Return (X, Y) of the center of cell containing provided text 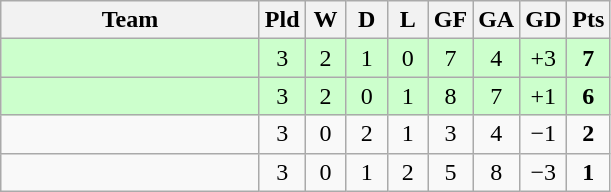
Team (130, 20)
GA (496, 20)
−1 (544, 134)
6 (588, 96)
Pts (588, 20)
+1 (544, 96)
−3 (544, 172)
+3 (544, 58)
W (326, 20)
5 (450, 172)
L (408, 20)
GF (450, 20)
GD (544, 20)
Pld (282, 20)
D (366, 20)
